For the text-containing cell, return its midpoint in [X, Y] coordinate format. 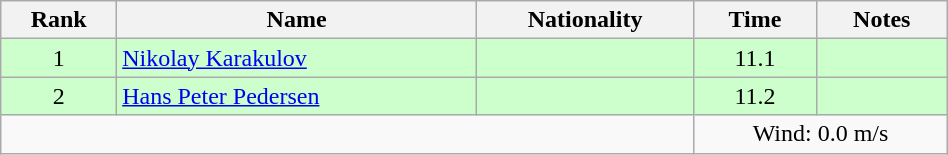
Nikolay Karakulov [297, 58]
Rank [59, 20]
Notes [882, 20]
11.1 [755, 58]
Name [297, 20]
Hans Peter Pedersen [297, 96]
1 [59, 58]
Nationality [586, 20]
Wind: 0.0 m/s [821, 134]
2 [59, 96]
Time [755, 20]
11.2 [755, 96]
